Provide the [x, y] coordinate of the cell's center where the given text is located.  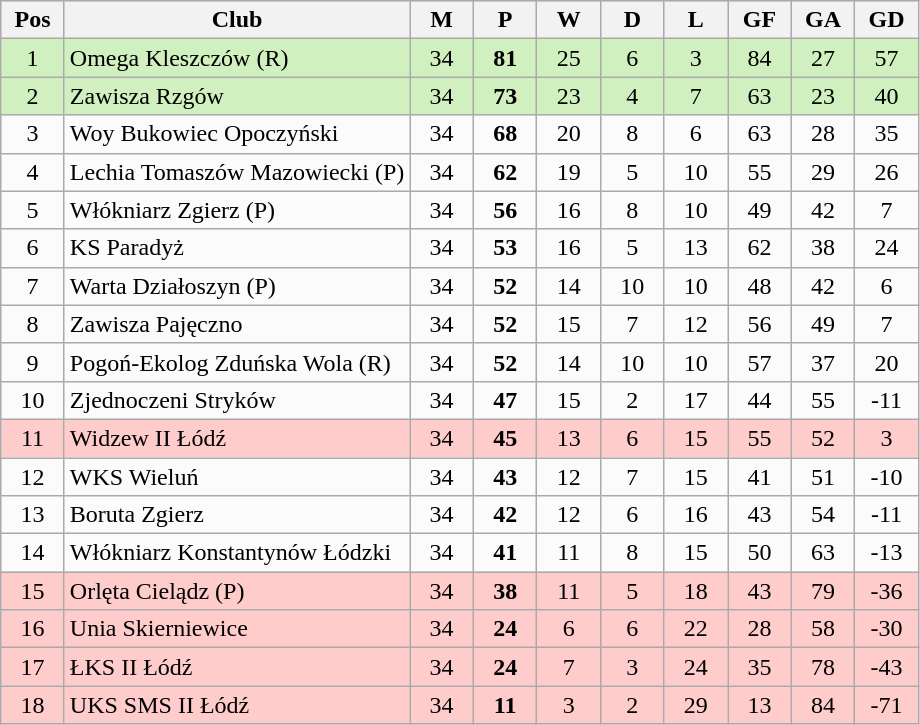
78 [823, 667]
58 [823, 629]
25 [569, 58]
81 [505, 58]
51 [823, 477]
Pos [33, 20]
19 [569, 172]
1 [33, 58]
ŁKS II Łódź [237, 667]
-36 [887, 591]
-71 [887, 705]
Zawisza Rzgów [237, 96]
50 [760, 553]
79 [823, 591]
W [569, 20]
Boruta Zgierz [237, 515]
Pogoń-Ekolog Zduńska Wola (R) [237, 362]
9 [33, 362]
47 [505, 400]
Woy Bukowiec Opoczyński [237, 134]
D [633, 20]
73 [505, 96]
Omega Kleszczów (R) [237, 58]
27 [823, 58]
Włókniarz Konstantynów Łódzki [237, 553]
22 [696, 629]
Orlęta Cielądz (P) [237, 591]
26 [887, 172]
GA [823, 20]
Unia Skierniewice [237, 629]
L [696, 20]
48 [760, 286]
37 [823, 362]
44 [760, 400]
Widzew II Łódź [237, 438]
GD [887, 20]
-43 [887, 667]
Warta Działoszyn (P) [237, 286]
53 [505, 248]
Włókniarz Zgierz (P) [237, 210]
KS Paradyż [237, 248]
Club [237, 20]
M [442, 20]
54 [823, 515]
P [505, 20]
Zjednoczeni Stryków [237, 400]
UKS SMS II Łódź [237, 705]
WKS Wieluń [237, 477]
Zawisza Pajęczno [237, 324]
-13 [887, 553]
GF [760, 20]
Lechia Tomaszów Mazowiecki (P) [237, 172]
-10 [887, 477]
40 [887, 96]
68 [505, 134]
-30 [887, 629]
45 [505, 438]
